Detect which cell encompasses the target text, then output its [x, y] center coordinate. 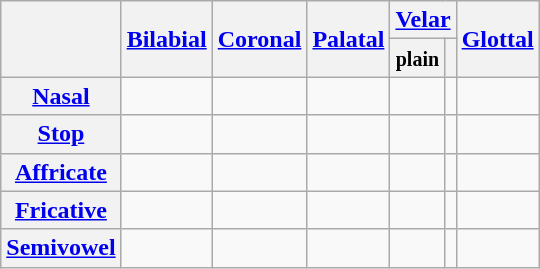
Fricative [61, 210]
Glottal [498, 39]
Coronal [260, 39]
Bilabial [166, 39]
Velar [423, 20]
Semivowel [61, 248]
Stop [61, 134]
Nasal [61, 96]
Affricate [61, 172]
plain [418, 58]
Palatal [348, 39]
